Locate the cell with the specified text and output its [x, y] center coordinate. 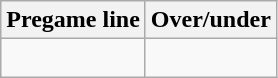
Pregame line [74, 20]
Over/under [210, 20]
